Capture the cell that displays the provided text and extract its (x, y) central coordinate. 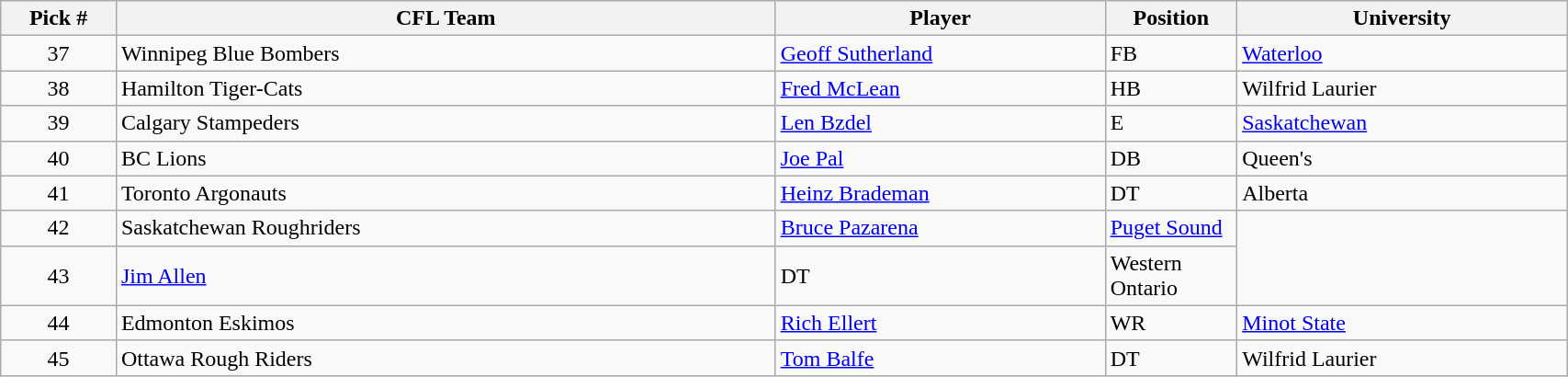
E (1171, 123)
Western Ontario (1171, 276)
Pick # (59, 18)
Jim Allen (446, 276)
Tom Balfe (941, 358)
Winnipeg Blue Bombers (446, 53)
Saskatchewan (1402, 123)
45 (59, 358)
Puget Sound (1171, 228)
37 (59, 53)
WR (1171, 323)
Edmonton Eskimos (446, 323)
Geoff Sutherland (941, 53)
Alberta (1402, 193)
41 (59, 193)
Queen's (1402, 158)
FB (1171, 53)
Fred McLean (941, 88)
Hamilton Tiger-Cats (446, 88)
Rich Ellert (941, 323)
39 (59, 123)
Heinz Brademan (941, 193)
Len Bzdel (941, 123)
Saskatchewan Roughriders (446, 228)
42 (59, 228)
CFL Team (446, 18)
38 (59, 88)
Toronto Argonauts (446, 193)
Bruce Pazarena (941, 228)
40 (59, 158)
University (1402, 18)
Position (1171, 18)
43 (59, 276)
HB (1171, 88)
Waterloo (1402, 53)
Player (941, 18)
Ottawa Rough Riders (446, 358)
BC Lions (446, 158)
Calgary Stampeders (446, 123)
44 (59, 323)
Joe Pal (941, 158)
Minot State (1402, 323)
DB (1171, 158)
